Identify which cell holds the provided text, then report its [X, Y] central coordinate. 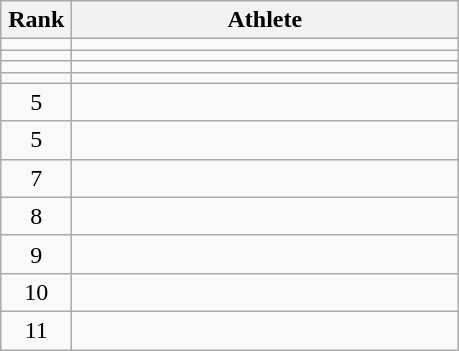
11 [36, 330]
9 [36, 254]
8 [36, 216]
Athlete [265, 20]
10 [36, 292]
7 [36, 178]
Rank [36, 20]
